Output the (x, y) coordinate of the center of the cell containing the given text.  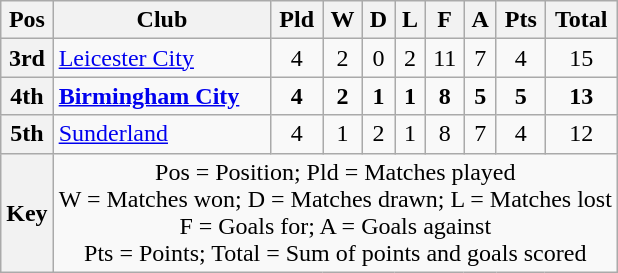
Club (162, 20)
13 (581, 96)
Pld (297, 20)
Total (581, 20)
F (444, 20)
W (343, 20)
11 (444, 58)
Sunderland (162, 134)
Key (27, 212)
3rd (27, 58)
D (378, 20)
Pos (27, 20)
A (480, 20)
15 (581, 58)
5th (27, 134)
0 (378, 58)
Birmingham City (162, 96)
Pts (520, 20)
4th (27, 96)
L (410, 20)
Leicester City (162, 58)
12 (581, 134)
